Identify which cell holds the provided text, then report its (x, y) central coordinate. 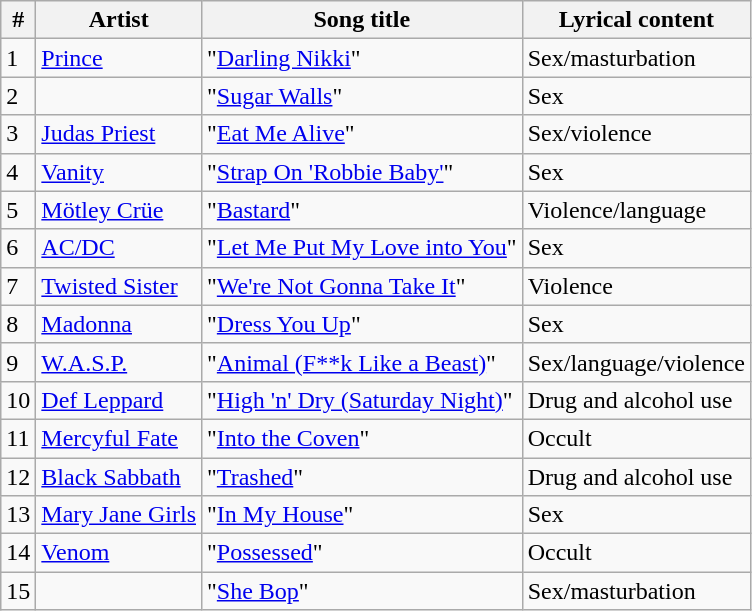
Venom (119, 553)
Violence/language (636, 210)
"Bastard" (362, 210)
1 (18, 58)
Artist (119, 20)
4 (18, 172)
"Animal (F**k Like a Beast)" (362, 362)
"Eat Me Alive" (362, 134)
12 (18, 477)
5 (18, 210)
"Into the Coven" (362, 438)
"Dress You Up" (362, 324)
"Possessed" (362, 553)
7 (18, 286)
AC/DC (119, 248)
Lyrical content (636, 20)
"Trashed" (362, 477)
"Strap On 'Robbie Baby'" (362, 172)
9 (18, 362)
Sex/language/violence (636, 362)
15 (18, 591)
14 (18, 553)
Def Leppard (119, 400)
Violence (636, 286)
Twisted Sister (119, 286)
13 (18, 515)
3 (18, 134)
Black Sabbath (119, 477)
Judas Priest (119, 134)
10 (18, 400)
# (18, 20)
Madonna (119, 324)
W.A.S.P. (119, 362)
"High 'n' Dry (Saturday Night)" (362, 400)
"Let Me Put My Love into You" (362, 248)
"She Bop" (362, 591)
6 (18, 248)
Vanity (119, 172)
"We're Not Gonna Take It" (362, 286)
Mary Jane Girls (119, 515)
Prince (119, 58)
Sex/violence (636, 134)
Song title (362, 20)
11 (18, 438)
Mercyful Fate (119, 438)
"Sugar Walls" (362, 96)
"In My House" (362, 515)
Mötley Crüe (119, 210)
8 (18, 324)
2 (18, 96)
"Darling Nikki" (362, 58)
